Capture the cell that displays the provided text and extract its (X, Y) central coordinate. 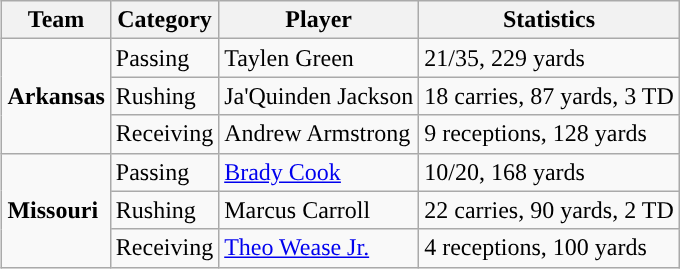
Brady Cook (319, 172)
Arkansas (56, 96)
18 carries, 87 yards, 3 TD (550, 96)
Category (164, 20)
Missouri (56, 210)
9 receptions, 128 yards (550, 134)
Player (319, 20)
10/20, 168 yards (550, 172)
Taylen Green (319, 58)
21/35, 229 yards (550, 58)
Statistics (550, 20)
Team (56, 20)
Marcus Carroll (319, 210)
Andrew Armstrong (319, 134)
4 receptions, 100 yards (550, 248)
Theo Wease Jr. (319, 248)
Ja'Quinden Jackson (319, 96)
22 carries, 90 yards, 2 TD (550, 210)
